Pinpoint the cell where the given text exists, returning its (X, Y) midpoint coordinate. 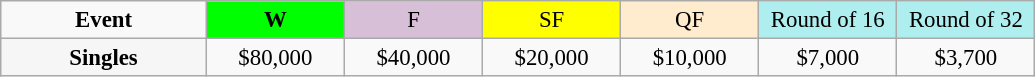
$3,700 (966, 58)
F (413, 20)
Event (104, 20)
$20,000 (552, 58)
Round of 16 (828, 20)
$7,000 (828, 58)
SF (552, 20)
$80,000 (275, 58)
QF (690, 20)
Round of 32 (966, 20)
Singles (104, 58)
$10,000 (690, 58)
$40,000 (413, 58)
W (275, 20)
